Pinpoint the cell where the given text exists, returning its [x, y] midpoint coordinate. 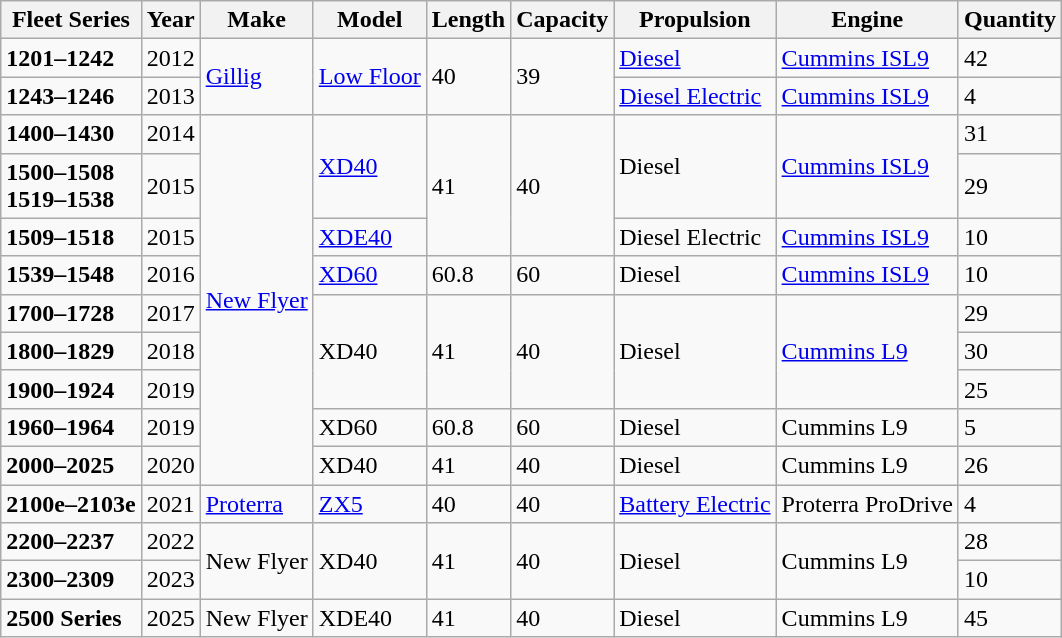
26 [1010, 465]
Model [370, 20]
Low Floor [370, 77]
1400–1430 [71, 134]
42 [1010, 58]
1500–15081519–1538 [71, 186]
1243–1246 [71, 96]
Capacity [562, 20]
2020 [170, 465]
Battery Electric [695, 503]
45 [1010, 618]
1201–1242 [71, 58]
Gillig [256, 77]
2500 Series [71, 618]
Length [468, 20]
2023 [170, 580]
Fleet Series [71, 20]
1509–1518 [71, 237]
2100e–2103e [71, 503]
1900–1924 [71, 389]
39 [562, 77]
31 [1010, 134]
2025 [170, 618]
Proterra ProDrive [867, 503]
Proterra [256, 503]
1539–1548 [71, 275]
30 [1010, 351]
2200–2237 [71, 542]
1960–1964 [71, 427]
2022 [170, 542]
5 [1010, 427]
2016 [170, 275]
25 [1010, 389]
2013 [170, 96]
2012 [170, 58]
Quantity [1010, 20]
2017 [170, 313]
1800–1829 [71, 351]
2018 [170, 351]
Propulsion [695, 20]
2021 [170, 503]
2014 [170, 134]
2300–2309 [71, 580]
1700–1728 [71, 313]
Year [170, 20]
ZX5 [370, 503]
28 [1010, 542]
2000–2025 [71, 465]
Engine [867, 20]
Make [256, 20]
